Locate the cell with the specified text and output its [x, y] center coordinate. 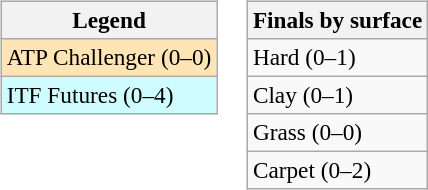
Hard (0–1) [337, 57]
ATP Challenger (0–0) [108, 57]
Clay (0–1) [337, 95]
Grass (0–0) [337, 133]
Carpet (0–2) [337, 171]
Finals by surface [337, 20]
Legend [108, 20]
ITF Futures (0–4) [108, 95]
